Return the [X, Y] coordinate for the center point of the cell that contains the specified text.  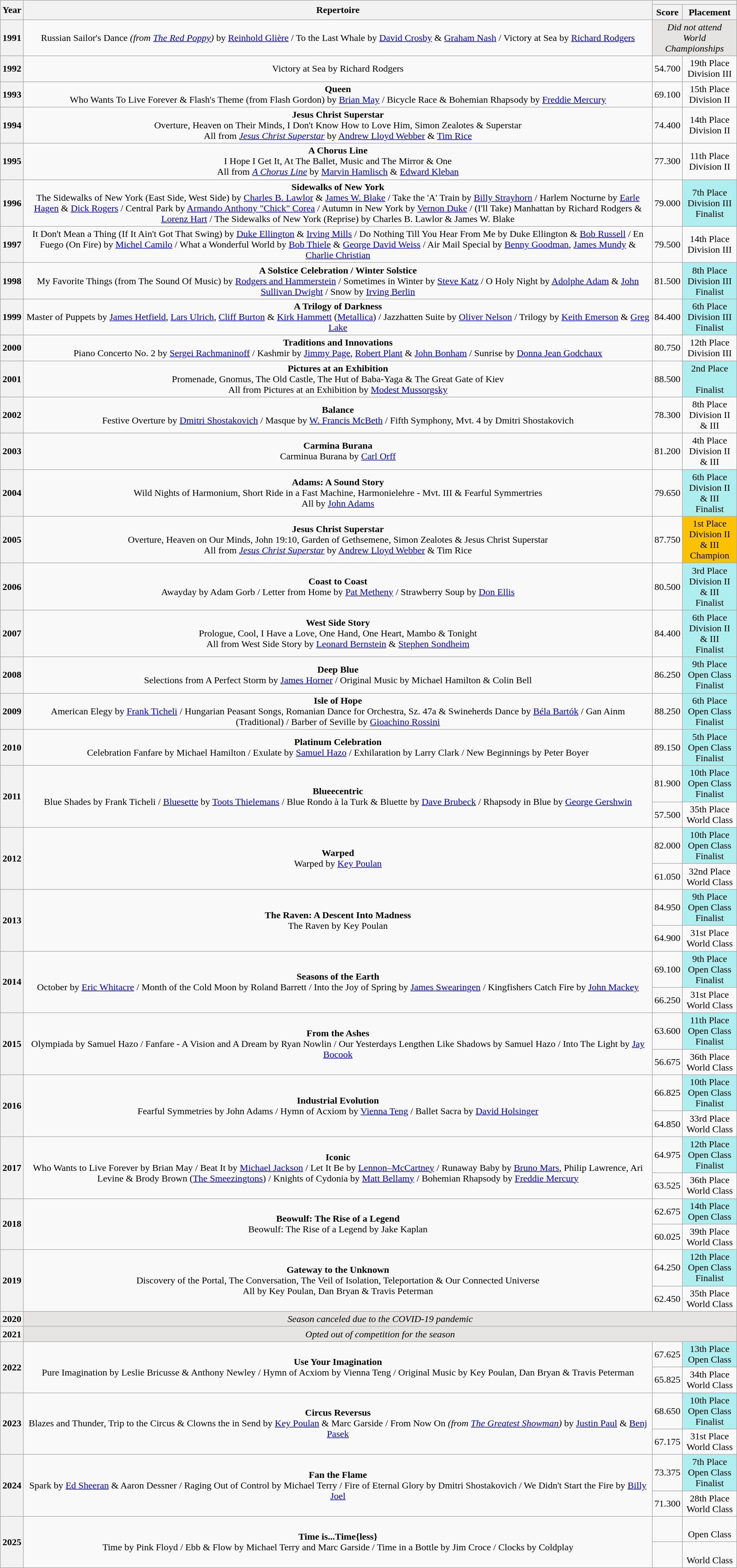
2023 [12, 1423]
Open Class [709, 1529]
79.650 [668, 493]
8th PlaceDivision IIIFinalist [709, 281]
78.300 [668, 415]
BalanceFestive Overture by Dmitri Shostakovich / Masque by W. Francis McBeth / Fifth Symphony, Mvt. 4 by Dmitri Shostakovich [338, 415]
Score [668, 12]
Coast to CoastAwayday by Adam Gorb / Letter from Home by Pat Metheny / Strawberry Soup by Don Ellis [338, 586]
66.250 [668, 1000]
1993 [12, 94]
2012 [12, 858]
15th PlaceDivision II [709, 94]
1995 [12, 161]
2016 [12, 1106]
2006 [12, 586]
57.500 [668, 815]
79.000 [668, 203]
2010 [12, 747]
81.900 [668, 784]
66.825 [668, 1093]
QueenWho Wants To Live Forever & Flash's Theme (from Flash Gordon) by Brian May / Bicycle Race & Bohemian Rhapsody by Freddie Mercury [338, 94]
2014 [12, 982]
Deep BlueSelections from A Perfect Storm by James Horner / Original Music by Michael Hamilton & Colin Bell [338, 675]
61.050 [668, 876]
65.825 [668, 1380]
88.500 [668, 379]
Victory at Sea by Richard Rodgers [338, 68]
2024 [12, 1485]
Time is...Time{less}Time by Pink Floyd / Ebb & Flow by Michael Terry and Marc Garside / Time in a Bottle by Jim Croce / Clocks by Coldplay [338, 1542]
88.250 [668, 711]
The Raven: A Descent Into MadnessThe Raven by Key Poulan [338, 920]
74.400 [668, 125]
1st PlaceDivision II & IIIChampion [709, 540]
Repertoire [338, 10]
64.975 [668, 1155]
12th PlaceDivision III [709, 348]
33rd PlaceWorld Class [709, 1124]
67.625 [668, 1354]
67.175 [668, 1442]
6th PlaceOpen ClassFinalist [709, 711]
6th PlaceDivision IIIFinalist [709, 317]
81.500 [668, 281]
8th PlaceDivision II & III [709, 415]
2001 [12, 379]
1994 [12, 125]
1998 [12, 281]
West Side StoryPrologue, Cool, I Have a Love, One Hand, One Heart, Mambo & TonightAll from West Side Story by Leonard Bernstein & Stephen Sondheim [338, 634]
71.300 [668, 1503]
56.675 [668, 1062]
84.950 [668, 907]
2025 [12, 1542]
63.600 [668, 1031]
2002 [12, 415]
Russian Sailor's Dance (from The Red Poppy) by Reinhold Glière / To the Last Whale by David Crosby & Graham Nash / Victory at Sea by Richard Rodgers [338, 38]
13th PlaceOpen Class [709, 1354]
62.675 [668, 1211]
A Chorus LineI Hope I Get It, At The Ballet, Music and The Mirror & OneAll from A Chorus Line by Marvin Hamlisch & Edward Kleban [338, 161]
1999 [12, 317]
81.200 [668, 451]
Platinum CelebrationCelebration Fanfare by Michael Hamilton / Exulate by Samuel Hazo / Exhilaration by Larry Clark / New Beginnings by Peter Boyer [338, 747]
Year [12, 10]
19th PlaceDivision III [709, 68]
2007 [12, 634]
60.025 [668, 1237]
2018 [12, 1224]
2021 [12, 1334]
64.900 [668, 938]
87.750 [668, 540]
64.250 [668, 1268]
11th PlaceDivision II [709, 161]
86.250 [668, 675]
7th PlaceDivision IIIFinalist [709, 203]
2008 [12, 675]
54.700 [668, 68]
80.750 [668, 348]
2019 [12, 1281]
34th PlaceWorld Class [709, 1380]
2011 [12, 797]
1992 [12, 68]
2022 [12, 1367]
2020 [12, 1319]
2nd PlaceFinalist [709, 379]
Carmina BuranaCarminua Burana by Carl Orff [338, 451]
1991 [12, 38]
11th PlaceOpen ClassFinalist [709, 1031]
2009 [12, 711]
2005 [12, 540]
73.375 [668, 1473]
2015 [12, 1044]
39th PlaceWorld Class [709, 1237]
79.500 [668, 244]
1997 [12, 244]
1996 [12, 203]
89.150 [668, 747]
Adams: A Sound StoryWild Nights of Harmonium, Short Ride in a Fast Machine, Harmonielehre - Mvt. III & Fearful SymmertriesAll by John Adams [338, 493]
2003 [12, 451]
Placement [709, 12]
2013 [12, 920]
5th PlaceOpen ClassFinalist [709, 747]
Industrial EvolutionFearful Symmetries by John Adams / Hymn of Acxiom by Vienna Teng / Ballet Sacra by David Holsinger [338, 1106]
63.525 [668, 1185]
68.650 [668, 1411]
2004 [12, 493]
80.500 [668, 586]
62.450 [668, 1299]
14th PlaceDivision II [709, 125]
14th PlaceDivision III [709, 244]
2000 [12, 348]
Beowulf: The Rise of a LegendBeowulf: The Rise of a Legend by Jake Kaplan [338, 1224]
4th PlaceDivision II & III [709, 451]
28th PlaceWorld Class [709, 1503]
77.300 [668, 161]
7th PlaceOpen ClassFinalist [709, 1473]
Season canceled due to the COVID-19 pandemic [380, 1319]
3rd PlaceDivision II & IIIFinalist [709, 586]
Did not attendWorld Championships [694, 38]
14th PlaceOpen Class [709, 1211]
WarpedWarped by Key Poulan [338, 858]
82.000 [668, 845]
2017 [12, 1167]
32nd PlaceWorld Class [709, 876]
Opted out of competition for the season [380, 1334]
64.850 [668, 1124]
World Class [709, 1555]
